Detect which cell encompasses the target text, then output its (X, Y) center coordinate. 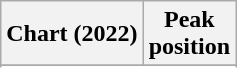
Peakposition (189, 34)
Chart (2022) (72, 34)
